Search for the cell housing the specified text and yield its (X, Y) center coordinate. 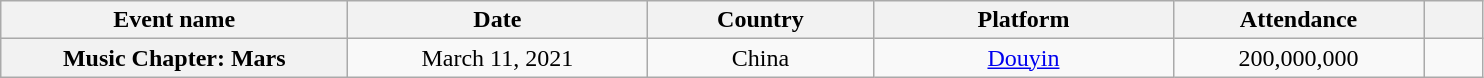
Attendance (1298, 20)
Douyin (1024, 58)
China (760, 58)
Event name (174, 20)
Date (498, 20)
200,000,000 (1298, 58)
Country (760, 20)
Music Chapter: Mars (174, 58)
March 11, 2021 (498, 58)
Platform (1024, 20)
